Detect which cell encompasses the target text, then output its (X, Y) center coordinate. 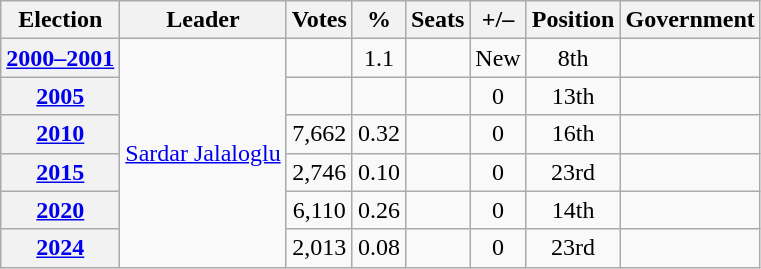
0.32 (378, 134)
Position (573, 20)
2,746 (319, 172)
Seats (437, 20)
14th (573, 210)
13th (573, 96)
2005 (60, 96)
% (378, 20)
1.1 (378, 58)
Sardar Jalaloglu (203, 153)
8th (573, 58)
Votes (319, 20)
0.26 (378, 210)
0.10 (378, 172)
6,110 (319, 210)
2015 (60, 172)
Leader (203, 20)
Government (690, 20)
+/– (498, 20)
16th (573, 134)
2010 (60, 134)
2020 (60, 210)
New (498, 58)
2,013 (319, 248)
Election (60, 20)
7,662 (319, 134)
2000–2001 (60, 58)
0.08 (378, 248)
2024 (60, 248)
